Return the (X, Y) coordinate for the center point of the cell that contains the specified text.  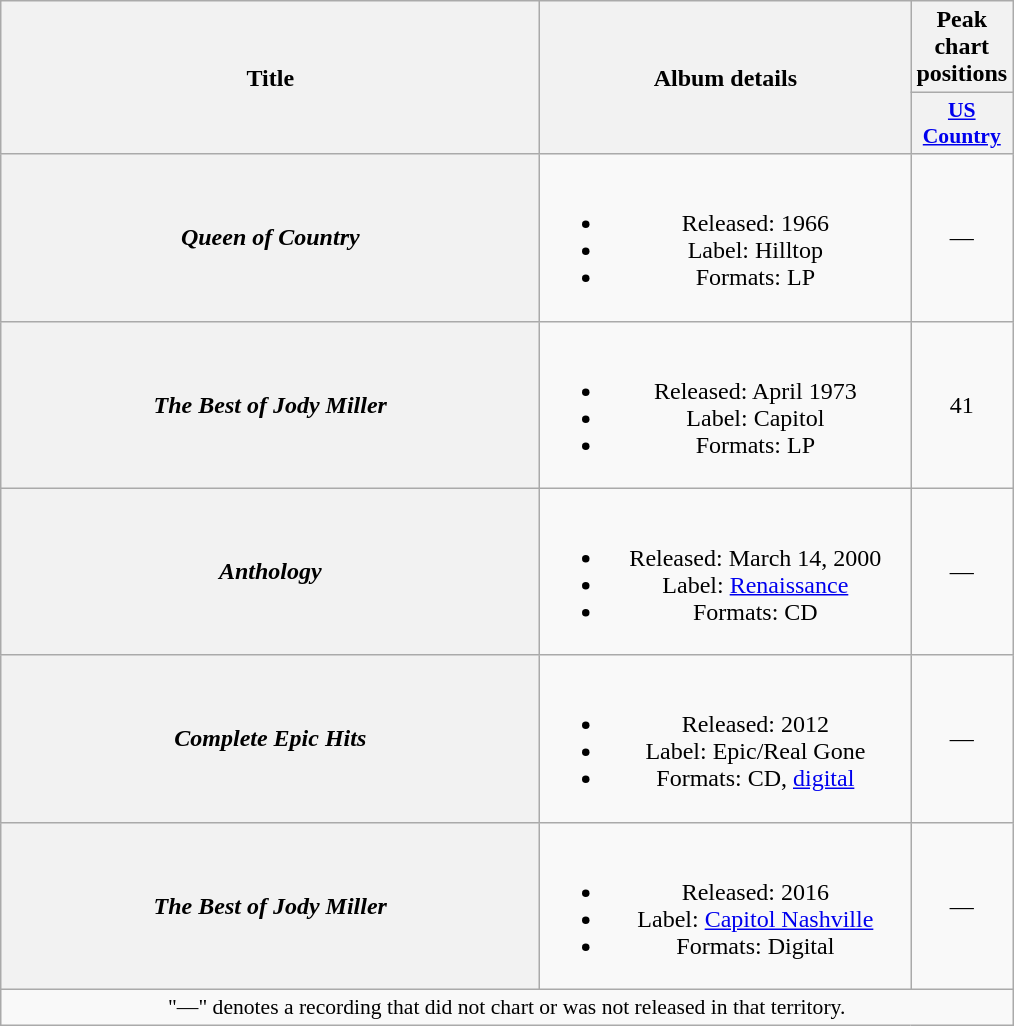
Album details (726, 78)
Complete Epic Hits (270, 738)
41 (962, 404)
Released: 2012Label: Epic/Real GoneFormats: CD, digital (726, 738)
Released: April 1973Label: CapitolFormats: LP (726, 404)
USCountry (962, 124)
Queen of Country (270, 238)
Released: March 14, 2000Label: RenaissanceFormats: CD (726, 572)
Anthology (270, 572)
Title (270, 78)
"—" denotes a recording that did not chart or was not released in that territory. (507, 1007)
Peakchartpositions (962, 47)
Released: 1966Label: HilltopFormats: LP (726, 238)
Released: 2016Label: Capitol NashvilleFormats: Digital (726, 906)
